Search for the cell housing the specified text and yield its (x, y) center coordinate. 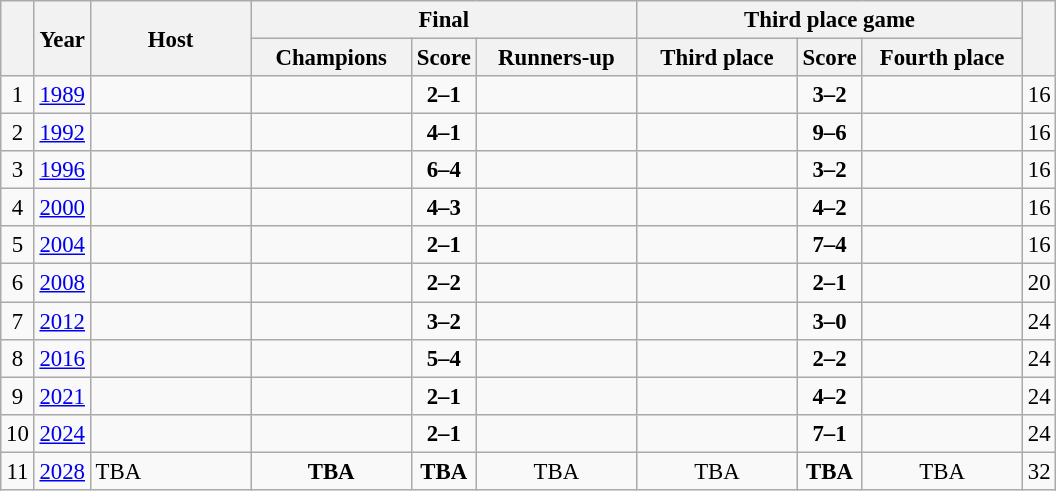
Third place (718, 58)
1992 (62, 133)
5 (18, 245)
6–4 (444, 170)
2004 (62, 245)
11 (18, 471)
4 (18, 208)
3 (18, 170)
3–0 (830, 321)
Year (62, 38)
2000 (62, 208)
2012 (62, 321)
Fourth place (942, 58)
Champions (332, 58)
32 (1038, 471)
7 (18, 321)
Third place game (830, 20)
5–4 (444, 358)
6 (18, 283)
4–3 (444, 208)
8 (18, 358)
7–4 (830, 245)
2021 (62, 396)
1 (18, 95)
2 (18, 133)
7–1 (830, 433)
9 (18, 396)
1989 (62, 95)
1996 (62, 170)
2016 (62, 358)
4–1 (444, 133)
10 (18, 433)
20 (1038, 283)
Final (444, 20)
9–6 (830, 133)
Runners-up (556, 58)
2028 (62, 471)
2024 (62, 433)
Host (170, 38)
2008 (62, 283)
